From the cell containing the given text, extract its center point as (x, y) coordinate. 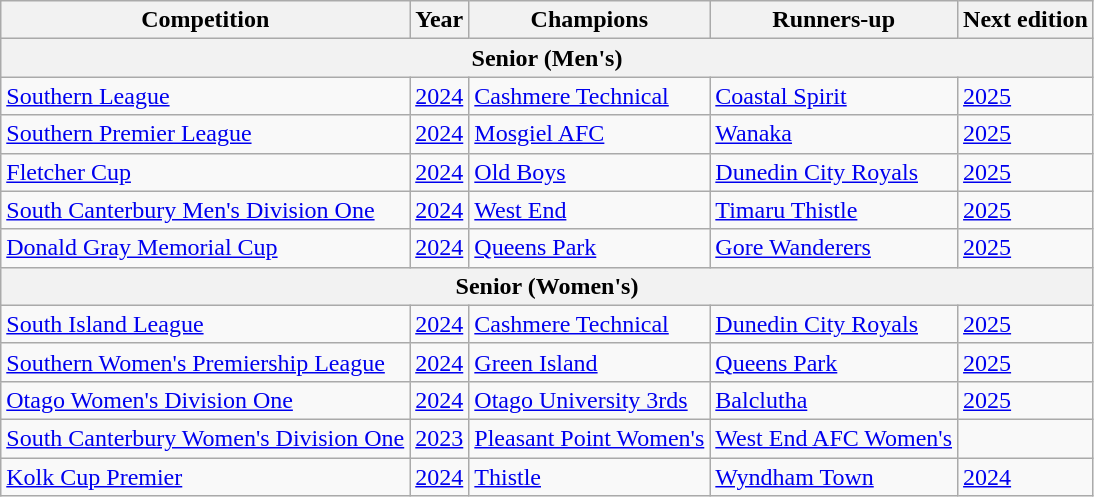
Mosgiel AFC (590, 134)
South Canterbury Men's Division One (206, 210)
Fletcher Cup (206, 172)
Gore Wanderers (834, 248)
Champions (590, 20)
Otago University 3rds (590, 400)
Southern Premier League (206, 134)
Southern League (206, 96)
Wyndham Town (834, 477)
Otago Women's Division One (206, 400)
South Island League (206, 324)
Kolk Cup Premier (206, 477)
Next edition (1026, 20)
Old Boys (590, 172)
Balclutha (834, 400)
Senior (Men's) (548, 58)
Runners-up (834, 20)
West End (590, 210)
Southern Women's Premiership League (206, 362)
Pleasant Point Women's (590, 438)
South Canterbury Women's Division One (206, 438)
Green Island (590, 362)
Wanaka (834, 134)
Senior (Women's) (548, 286)
Coastal Spirit (834, 96)
Timaru Thistle (834, 210)
West End AFC Women's (834, 438)
Year (440, 20)
2023 (440, 438)
Thistle (590, 477)
Donald Gray Memorial Cup (206, 248)
Competition (206, 20)
